Extract the [X, Y] coordinate from the center of the cell holding the provided text.  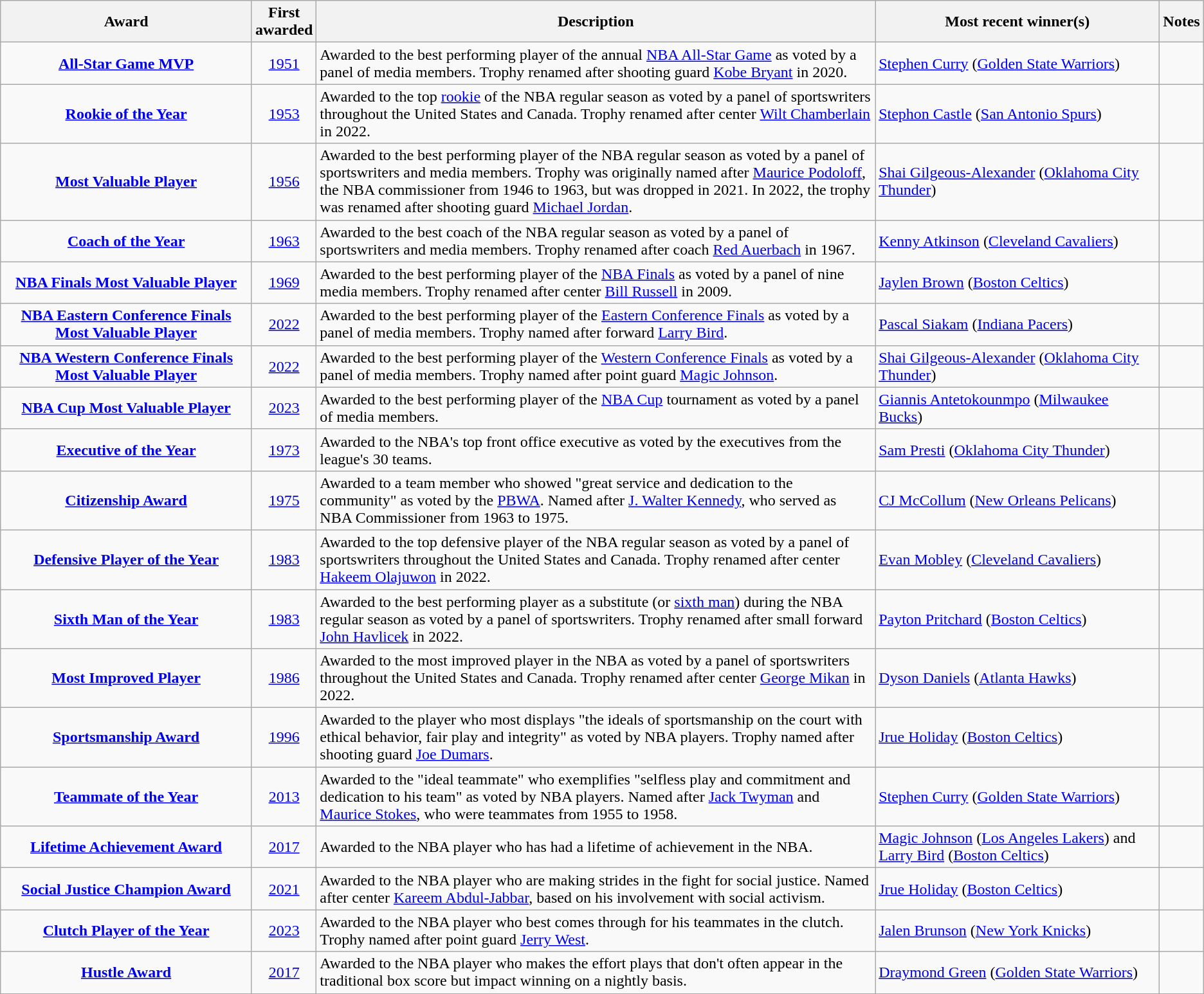
Description [596, 22]
Dyson Daniels (Atlanta Hawks) [1017, 678]
Jalen Brunson (New York Knicks) [1017, 931]
Awarded to the best performing player of the NBA Finals as voted by a panel of nine media members. Trophy renamed after center Bill Russell in 2009. [596, 283]
Citizenship Award [126, 500]
CJ McCollum (New Orleans Pelicans) [1017, 500]
Awarded to the best performing player of the Eastern Conference Finals as voted by a panel of media members. Trophy named after forward Larry Bird. [596, 324]
Notes [1181, 22]
2021 [284, 889]
Most recent winner(s) [1017, 22]
Award [126, 22]
Draymond Green (Golden State Warriors) [1017, 972]
NBA Eastern Conference Finals Most Valuable Player [126, 324]
Awarded to the NBA player who has had a lifetime of achievement in the NBA. [596, 847]
Sportsmanship Award [126, 737]
1975 [284, 500]
Pascal Siakam (Indiana Pacers) [1017, 324]
1969 [284, 283]
Kenny Atkinson (Cleveland Cavaliers) [1017, 240]
1996 [284, 737]
Awarded to the NBA player who best comes through for his teammates in the clutch. Trophy named after point guard Jerry West. [596, 931]
Teammate of the Year [126, 797]
1973 [284, 450]
Lifetime Achievement Award [126, 847]
Clutch Player of the Year [126, 931]
Payton Pritchard (Boston Celtics) [1017, 619]
Executive of the Year [126, 450]
Stephon Castle (San Antonio Spurs) [1017, 114]
Awarded to the NBA player who makes the effort plays that don't often appear in the traditional box score but impact winning on a nightly basis. [596, 972]
NBA Western Conference Finals Most Valuable Player [126, 366]
Awarded to the best performing player of the NBA Cup tournament as voted by a panel of media members. [596, 408]
Awarded to the NBA's top front office executive as voted by the executives from the league's 30 teams. [596, 450]
NBA Finals Most Valuable Player [126, 283]
Social Justice Champion Award [126, 889]
1963 [284, 240]
Most Improved Player [126, 678]
2013 [284, 797]
All-Star Game MVP [126, 63]
1956 [284, 181]
First awarded [284, 22]
Rookie of the Year [126, 114]
Magic Johnson (Los Angeles Lakers) and Larry Bird (Boston Celtics) [1017, 847]
1953 [284, 114]
Hustle Award [126, 972]
Coach of the Year [126, 240]
Evan Mobley (Cleveland Cavaliers) [1017, 559]
Sixth Man of the Year [126, 619]
Sam Presti (Oklahoma City Thunder) [1017, 450]
Defensive Player of the Year [126, 559]
Most Valuable Player [126, 181]
Giannis Antetokounmpo (Milwaukee Bucks) [1017, 408]
NBA Cup Most Valuable Player [126, 408]
1986 [284, 678]
1951 [284, 63]
Jaylen Brown (Boston Celtics) [1017, 283]
